Detect which cell encompasses the target text, then output its (X, Y) center coordinate. 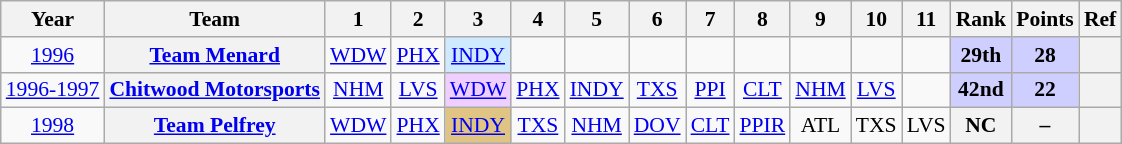
3 (478, 19)
1998 (53, 126)
8 (763, 19)
28 (1045, 55)
Team Pelfrey (214, 126)
Year (53, 19)
Rank (982, 19)
Chitwood Motorsports (214, 90)
11 (926, 19)
7 (710, 19)
PPIR (763, 126)
29th (982, 55)
Ref (1100, 19)
1 (358, 19)
DOV (658, 126)
2 (418, 19)
ATL (820, 126)
1996-1997 (53, 90)
9 (820, 19)
22 (1045, 90)
– (1045, 126)
Points (1045, 19)
10 (876, 19)
PPI (710, 90)
Team Menard (214, 55)
Team (214, 19)
NC (982, 126)
6 (658, 19)
42nd (982, 90)
1996 (53, 55)
4 (538, 19)
5 (597, 19)
